For the text-containing cell, return its midpoint in [x, y] coordinate format. 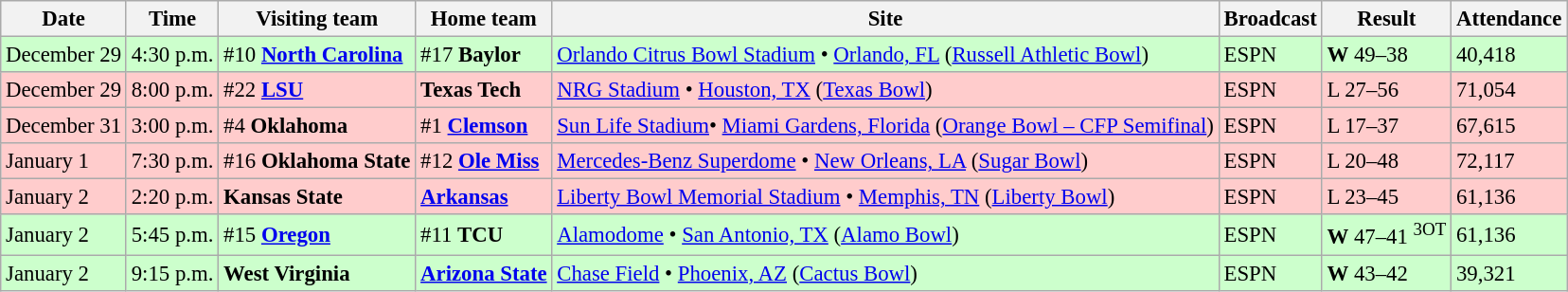
39,321 [1509, 273]
Texas Tech [484, 90]
Site [885, 19]
3:00 p.m. [172, 126]
January 1 [64, 161]
#22 LSU [317, 90]
71,054 [1509, 90]
67,615 [1509, 126]
#10 North Carolina [317, 55]
Result [1386, 19]
Chase Field • Phoenix, AZ (Cactus Bowl) [885, 273]
W 49–38 [1386, 55]
#1 Clemson [484, 126]
Mercedes-Benz Superdome • New Orleans, LA (Sugar Bowl) [885, 161]
2:20 p.m. [172, 197]
L 23–45 [1386, 197]
NRG Stadium • Houston, TX (Texas Bowl) [885, 90]
9:15 p.m. [172, 273]
#4 Oklahoma [317, 126]
#11 TCU [484, 234]
Broadcast [1271, 19]
#15 Oregon [317, 234]
Orlando Citrus Bowl Stadium • Orlando, FL (Russell Athletic Bowl) [885, 55]
Visiting team [317, 19]
December 31 [64, 126]
Attendance [1509, 19]
L 27–56 [1386, 90]
8:00 p.m. [172, 90]
5:45 p.m. [172, 234]
Alamodome • San Antonio, TX (Alamo Bowl) [885, 234]
Arkansas [484, 197]
West Virginia [317, 273]
Sun Life Stadium• Miami Gardens, Florida (Orange Bowl – CFP Semifinal) [885, 126]
W 43–42 [1386, 273]
Date [64, 19]
Kansas State [317, 197]
L 17–37 [1386, 126]
72,117 [1509, 161]
L 20–48 [1386, 161]
#16 Oklahoma State [317, 161]
Time [172, 19]
#17 Baylor [484, 55]
7:30 p.m. [172, 161]
#12 Ole Miss [484, 161]
Arizona State [484, 273]
Home team [484, 19]
W 47–41 3OT [1386, 234]
Liberty Bowl Memorial Stadium • Memphis, TN (Liberty Bowl) [885, 197]
4:30 p.m. [172, 55]
40,418 [1509, 55]
